Detect which cell encompasses the target text, then output its (x, y) center coordinate. 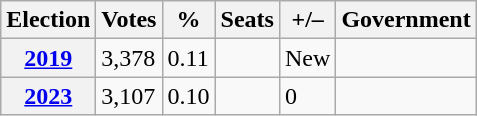
2019 (48, 58)
Votes (129, 20)
New (307, 58)
2023 (48, 96)
3,107 (129, 96)
3,378 (129, 58)
Seats (247, 20)
Election (48, 20)
0.11 (188, 58)
Government (406, 20)
+/– (307, 20)
0 (307, 96)
0.10 (188, 96)
% (188, 20)
